Identify which cell holds the provided text, then report its (X, Y) central coordinate. 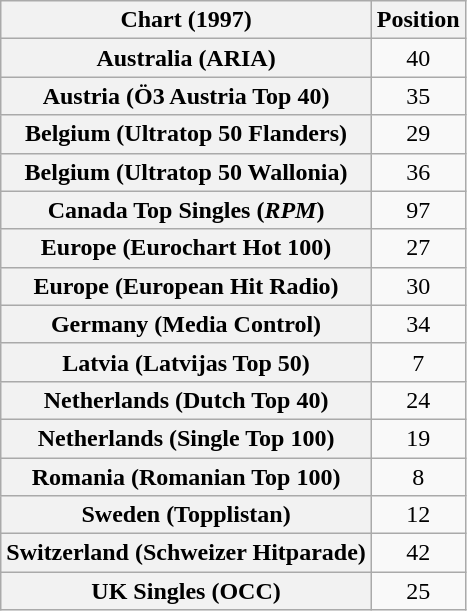
Europe (European Hit Radio) (186, 286)
8 (418, 477)
Austria (Ö3 Austria Top 40) (186, 96)
35 (418, 96)
30 (418, 286)
24 (418, 400)
42 (418, 553)
UK Singles (OCC) (186, 591)
Germany (Media Control) (186, 324)
29 (418, 134)
40 (418, 58)
Switzerland (Schweizer Hitparade) (186, 553)
12 (418, 515)
Chart (1997) (186, 20)
Belgium (Ultratop 50 Flanders) (186, 134)
34 (418, 324)
25 (418, 591)
Netherlands (Dutch Top 40) (186, 400)
Latvia (Latvijas Top 50) (186, 362)
Europe (Eurochart Hot 100) (186, 248)
Romania (Romanian Top 100) (186, 477)
Netherlands (Single Top 100) (186, 438)
27 (418, 248)
36 (418, 172)
97 (418, 210)
Australia (ARIA) (186, 58)
Belgium (Ultratop 50 Wallonia) (186, 172)
Sweden (Topplistan) (186, 515)
7 (418, 362)
Canada Top Singles (RPM) (186, 210)
19 (418, 438)
Position (418, 20)
